From the cell containing the given text, extract its center point as [X, Y] coordinate. 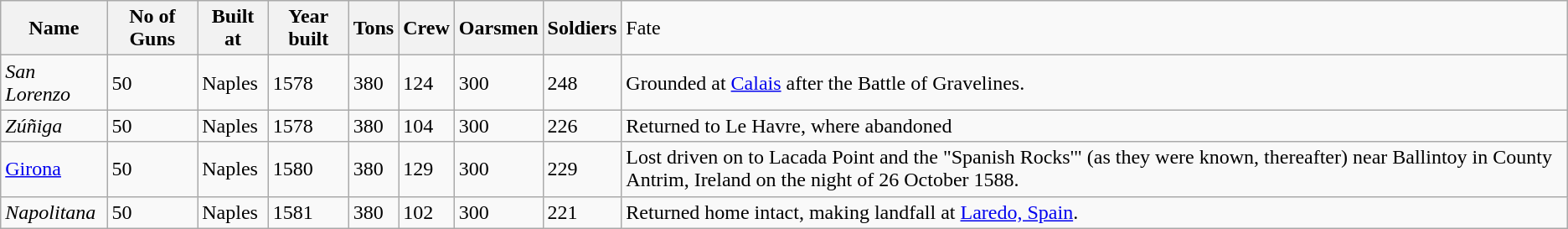
124 [427, 82]
226 [582, 126]
Name [54, 29]
104 [427, 126]
San Lorenzo [54, 82]
Grounded at Calais after the Battle of Gravelines. [1094, 82]
Tons [374, 29]
221 [582, 212]
Zúñiga [54, 126]
Soldiers [582, 29]
Oarsmen [498, 29]
248 [582, 82]
Returned to Le Havre, where abandoned [1094, 126]
229 [582, 169]
102 [427, 212]
Napolitana [54, 212]
Girona [54, 169]
129 [427, 169]
Year built [308, 29]
No of Guns [152, 29]
Built at [233, 29]
Crew [427, 29]
Returned home intact, making landfall at Laredo, Spain. [1094, 212]
1581 [308, 212]
Fate [1094, 29]
1580 [308, 169]
